From the cell containing the given text, extract its center point as [x, y] coordinate. 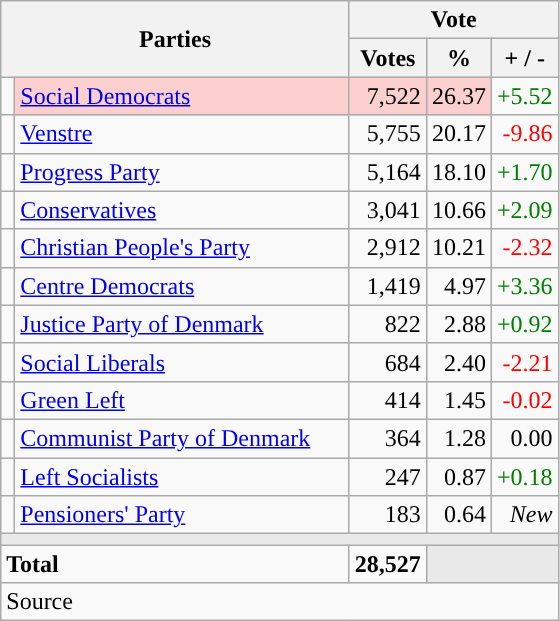
-2.21 [524, 362]
+2.09 [524, 210]
2.40 [458, 362]
10.66 [458, 210]
2,912 [388, 248]
26.37 [458, 96]
+3.36 [524, 286]
+5.52 [524, 96]
5,164 [388, 172]
+ / - [524, 58]
1,419 [388, 286]
Venstre [182, 134]
364 [388, 438]
0.87 [458, 477]
+0.18 [524, 477]
2.88 [458, 324]
Progress Party [182, 172]
Centre Democrats [182, 286]
Parties [176, 39]
1.28 [458, 438]
822 [388, 324]
-0.02 [524, 400]
-2.32 [524, 248]
247 [388, 477]
18.10 [458, 172]
Social Democrats [182, 96]
7,522 [388, 96]
3,041 [388, 210]
Source [280, 602]
28,527 [388, 564]
0.64 [458, 515]
684 [388, 362]
20.17 [458, 134]
Conservatives [182, 210]
Vote [454, 20]
Total [176, 564]
1.45 [458, 400]
Pensioners' Party [182, 515]
10.21 [458, 248]
+1.70 [524, 172]
Votes [388, 58]
Green Left [182, 400]
-9.86 [524, 134]
Communist Party of Denmark [182, 438]
Social Liberals [182, 362]
4.97 [458, 286]
183 [388, 515]
% [458, 58]
+0.92 [524, 324]
414 [388, 400]
0.00 [524, 438]
Justice Party of Denmark [182, 324]
Christian People's Party [182, 248]
Left Socialists [182, 477]
New [524, 515]
5,755 [388, 134]
